Return the [x, y] coordinate for the center point of the cell that contains the specified text.  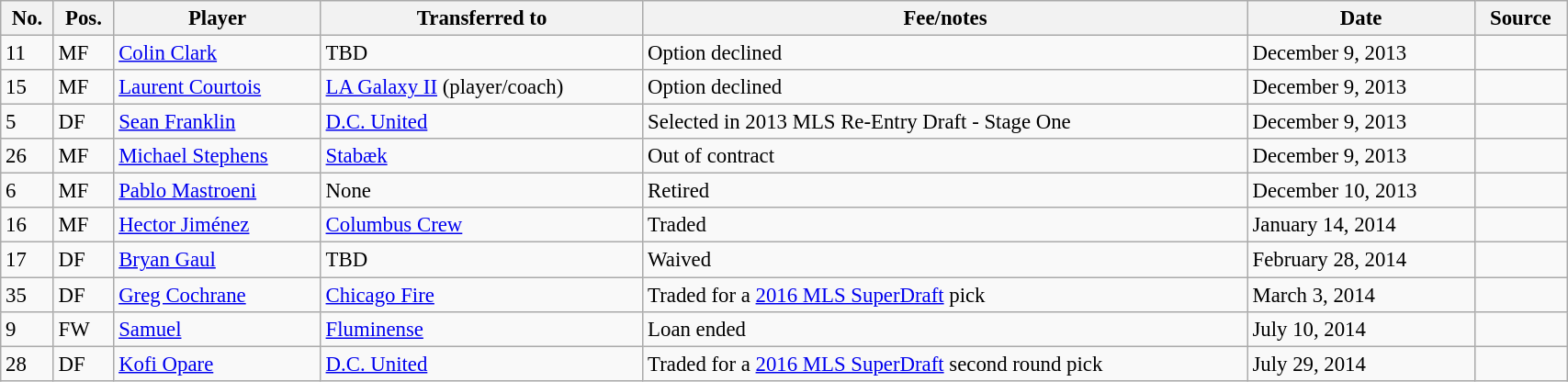
Date [1361, 18]
Source [1521, 18]
Traded for a 2016 MLS SuperDraft pick [945, 295]
Waived [945, 260]
Greg Cochrane [217, 295]
FW [84, 329]
Pos. [84, 18]
Chicago Fire [481, 295]
Pablo Mastroeni [217, 191]
July 10, 2014 [1361, 329]
Sean Franklin [217, 122]
Player [217, 18]
Kofi Opare [217, 364]
Bryan Gaul [217, 260]
35 [28, 295]
No. [28, 18]
Laurent Courtois [217, 87]
Traded [945, 225]
Transferred to [481, 18]
Columbus Crew [481, 225]
July 29, 2014 [1361, 364]
Fluminense [481, 329]
Hector Jiménez [217, 225]
Fee/notes [945, 18]
Colin Clark [217, 53]
February 28, 2014 [1361, 260]
Retired [945, 191]
9 [28, 329]
28 [28, 364]
Loan ended [945, 329]
March 3, 2014 [1361, 295]
Stabæk [481, 156]
Selected in 2013 MLS Re-Entry Draft - Stage One [945, 122]
16 [28, 225]
Samuel [217, 329]
5 [28, 122]
January 14, 2014 [1361, 225]
26 [28, 156]
15 [28, 87]
Michael Stephens [217, 156]
Traded for a 2016 MLS SuperDraft second round pick [945, 364]
LA Galaxy II (player/coach) [481, 87]
11 [28, 53]
None [481, 191]
17 [28, 260]
December 10, 2013 [1361, 191]
Out of contract [945, 156]
6 [28, 191]
